Locate the cell with the specified text and output its (X, Y) center coordinate. 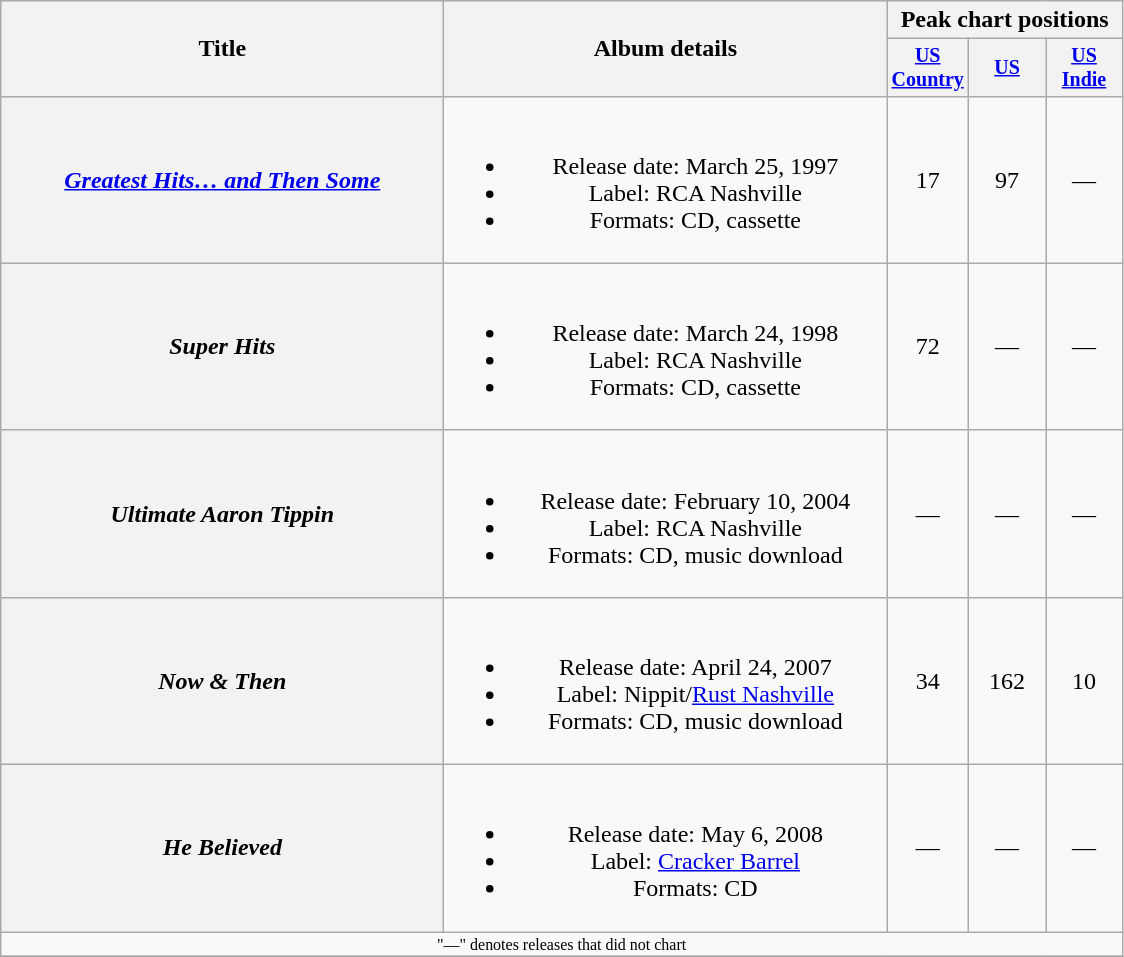
USIndie (1084, 68)
Peak chart positions (1005, 20)
Album details (666, 49)
17 (928, 180)
"—" denotes releases that did not chart (562, 944)
34 (928, 680)
Ultimate Aaron Tippin (222, 514)
Release date: February 10, 2004Label: RCA NashvilleFormats: CD, music download (666, 514)
72 (928, 346)
Release date: March 24, 1998Label: RCA NashvilleFormats: CD, cassette (666, 346)
US (1008, 68)
162 (1008, 680)
Release date: March 25, 1997Label: RCA NashvilleFormats: CD, cassette (666, 180)
He Believed (222, 848)
US Country (928, 68)
Release date: May 6, 2008Label: Cracker BarrelFormats: CD (666, 848)
Greatest Hits… and Then Some (222, 180)
Now & Then (222, 680)
Release date: April 24, 2007Label: Nippit/Rust NashvilleFormats: CD, music download (666, 680)
Title (222, 49)
97 (1008, 180)
10 (1084, 680)
Super Hits (222, 346)
